Locate the cell with the specified text and output its [X, Y] center coordinate. 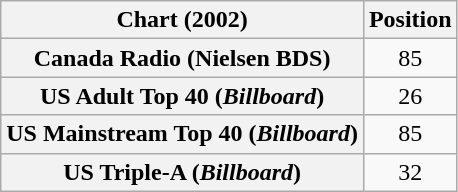
Chart (2002) [182, 20]
US Triple-A (Billboard) [182, 172]
US Mainstream Top 40 (Billboard) [182, 134]
US Adult Top 40 (Billboard) [182, 96]
32 [410, 172]
Position [410, 20]
26 [410, 96]
Canada Radio (Nielsen BDS) [182, 58]
